From the cell containing the given text, extract its center point as (X, Y) coordinate. 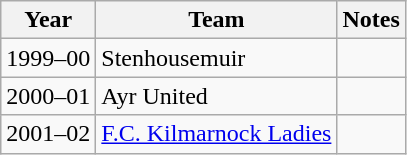
Stenhousemuir (216, 58)
Ayr United (216, 96)
F.C. Kilmarnock Ladies (216, 134)
2000–01 (48, 96)
2001–02 (48, 134)
Team (216, 20)
Year (48, 20)
Notes (371, 20)
1999–00 (48, 58)
